For the text-containing cell, return its midpoint in [x, y] coordinate format. 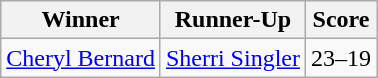
Score [340, 20]
Cheryl Bernard [81, 58]
Runner-Up [232, 20]
Sherri Singler [232, 58]
Winner [81, 20]
23–19 [340, 58]
